Determine the (X, Y) coordinate at the center of the cell enclosing the given text.  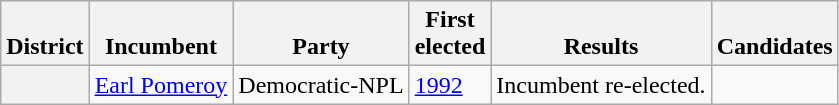
Party (321, 34)
Firstelected (450, 34)
Incumbent re-elected. (601, 85)
Incumbent (161, 34)
Candidates (774, 34)
Earl Pomeroy (161, 85)
1992 (450, 85)
District (45, 34)
Results (601, 34)
Democratic-NPL (321, 85)
